For the text-containing cell, return its midpoint in (x, y) coordinate format. 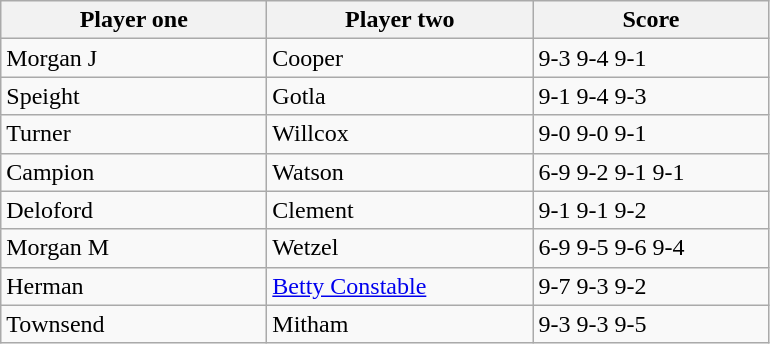
Turner (134, 134)
Morgan J (134, 58)
Campion (134, 172)
Player one (134, 20)
Clement (400, 210)
9-3 9-4 9-1 (651, 58)
9-1 9-1 9-2 (651, 210)
Gotla (400, 96)
Cooper (400, 58)
Speight (134, 96)
Herman (134, 286)
9-0 9-0 9-1 (651, 134)
Player two (400, 20)
Townsend (134, 324)
9-1 9-4 9-3 (651, 96)
Watson (400, 172)
Mitham (400, 324)
6-9 9-2 9-1 9-1 (651, 172)
Wetzel (400, 248)
Score (651, 20)
6-9 9-5 9-6 9-4 (651, 248)
Morgan M (134, 248)
9-3 9-3 9-5 (651, 324)
Deloford (134, 210)
9-7 9-3 9-2 (651, 286)
Betty Constable (400, 286)
Willcox (400, 134)
